Pinpoint the cell where the given text exists, returning its (X, Y) midpoint coordinate. 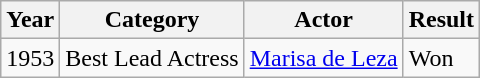
Marisa de Leza (324, 58)
Won (441, 58)
Year (30, 20)
Category (152, 20)
1953 (30, 58)
Result (441, 20)
Best Lead Actress (152, 58)
Actor (324, 20)
